Output the (X, Y) coordinate of the center of the cell containing the given text.  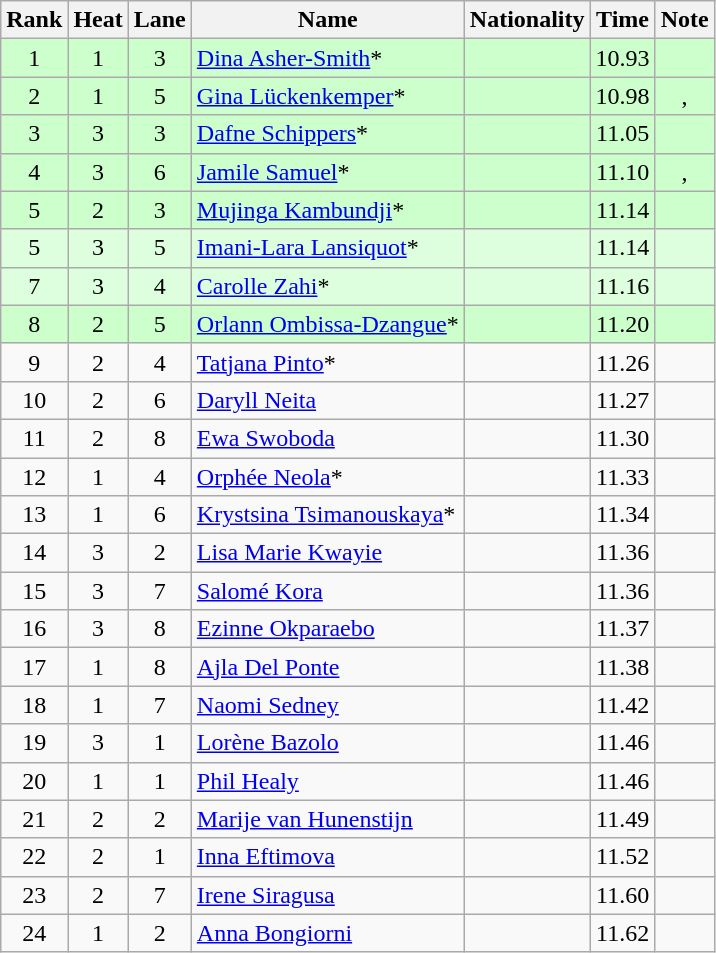
Rank (34, 20)
11.33 (622, 477)
23 (34, 895)
Dafne Schippers* (328, 134)
Ezinne Okparaebo (328, 629)
Gina Lückenkemper* (328, 96)
17 (34, 667)
Orlann Ombissa-Dzangue* (328, 324)
Phil Healy (328, 781)
10 (34, 400)
21 (34, 819)
11.30 (622, 438)
16 (34, 629)
Naomi Sedney (328, 705)
11.49 (622, 819)
10.98 (622, 96)
11.05 (622, 134)
22 (34, 857)
14 (34, 553)
Anna Bongiorni (328, 933)
11.10 (622, 172)
11.16 (622, 286)
13 (34, 515)
19 (34, 743)
Note (684, 20)
Daryll Neita (328, 400)
20 (34, 781)
Irene Siragusa (328, 895)
24 (34, 933)
Nationality (527, 20)
Orphée Neola* (328, 477)
11.27 (622, 400)
Carolle Zahi* (328, 286)
Imani-Lara Lansiquot* (328, 248)
11.52 (622, 857)
12 (34, 477)
Tatjana Pinto* (328, 362)
Name (328, 20)
Marije van Hunenstijn (328, 819)
Heat (98, 20)
11.20 (622, 324)
Ewa Swoboda (328, 438)
Lane (160, 20)
10.93 (622, 58)
Time (622, 20)
Lorène Bazolo (328, 743)
Jamile Samuel* (328, 172)
Lisa Marie Kwayie (328, 553)
11.60 (622, 895)
9 (34, 362)
Mujinga Kambundji* (328, 210)
Dina Asher-Smith* (328, 58)
11.37 (622, 629)
11.62 (622, 933)
Inna Eftimova (328, 857)
18 (34, 705)
11.42 (622, 705)
11 (34, 438)
11.38 (622, 667)
Ajla Del Ponte (328, 667)
Salomé Kora (328, 591)
15 (34, 591)
11.34 (622, 515)
Krystsina Tsimanouskaya* (328, 515)
11.26 (622, 362)
